Extract the (X, Y) coordinate from the center of the cell holding the provided text.  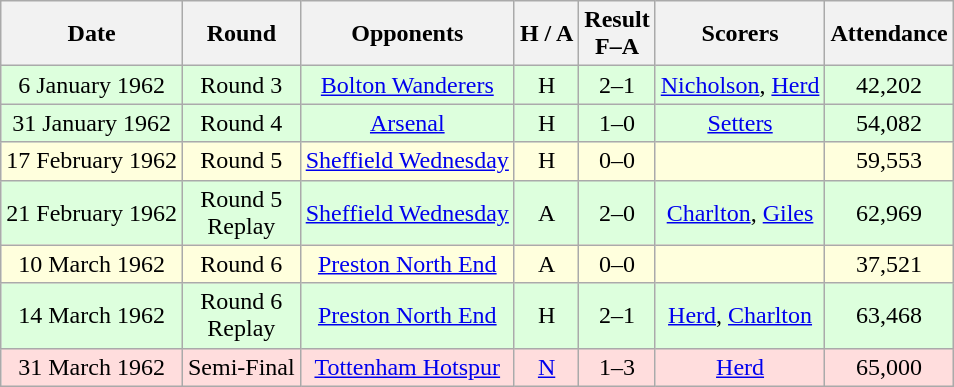
Tottenham Hotspur (407, 367)
42,202 (889, 85)
21 February 1962 (92, 212)
Date (92, 34)
Attendance (889, 34)
Charlton, Giles (740, 212)
31 March 1962 (92, 367)
ResultF–A (617, 34)
Herd (740, 367)
62,969 (889, 212)
Bolton Wanderers (407, 85)
H / A (546, 34)
1–3 (617, 367)
59,553 (889, 161)
Herd, Charlton (740, 316)
6 January 1962 (92, 85)
Round 5 (241, 161)
37,521 (889, 264)
2–0 (617, 212)
14 March 1962 (92, 316)
Semi-Final (241, 367)
Round (241, 34)
N (546, 367)
10 March 1962 (92, 264)
Arsenal (407, 123)
Setters (740, 123)
65,000 (889, 367)
17 February 1962 (92, 161)
Nicholson, Herd (740, 85)
Round 6Replay (241, 316)
31 January 1962 (92, 123)
Round 6 (241, 264)
Scorers (740, 34)
Round 5Replay (241, 212)
Round 3 (241, 85)
Opponents (407, 34)
1–0 (617, 123)
Round 4 (241, 123)
54,082 (889, 123)
63,468 (889, 316)
